Search for the cell housing the specified text and yield its [X, Y] center coordinate. 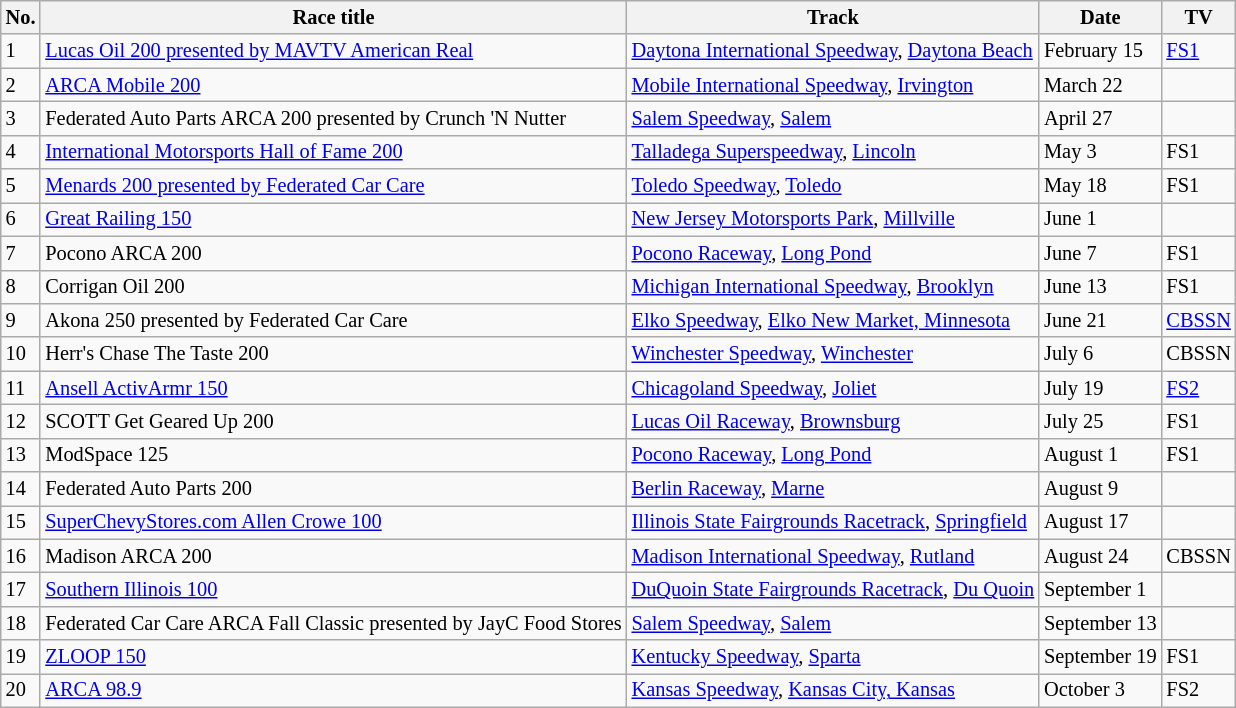
17 [21, 589]
15 [21, 522]
SCOTT Get Geared Up 200 [333, 421]
8 [21, 287]
June 7 [1100, 253]
3 [21, 118]
Corrigan Oil 200 [333, 287]
October 3 [1100, 690]
4 [21, 152]
Lucas Oil Raceway, Brownsburg [833, 421]
ARCA 98.9 [333, 690]
13 [21, 455]
ZLOOP 150 [333, 657]
August 24 [1100, 556]
Federated Auto Parts 200 [333, 489]
Elko Speedway, Elko New Market, Minnesota [833, 320]
6 [21, 219]
Date [1100, 17]
June 21 [1100, 320]
2 [21, 85]
16 [21, 556]
Race title [333, 17]
September 13 [1100, 623]
Herr's Chase The Taste 200 [333, 354]
Chicagoland Speedway, Joliet [833, 388]
Federated Car Care ARCA Fall Classic presented by JayC Food Stores [333, 623]
18 [21, 623]
March 22 [1100, 85]
September 1 [1100, 589]
Track [833, 17]
April 27 [1100, 118]
September 19 [1100, 657]
August 9 [1100, 489]
ModSpace 125 [333, 455]
9 [21, 320]
May 3 [1100, 152]
July 25 [1100, 421]
Kentucky Speedway, Sparta [833, 657]
Madison ARCA 200 [333, 556]
14 [21, 489]
Great Railing 150 [333, 219]
July 19 [1100, 388]
10 [21, 354]
June 13 [1100, 287]
Menards 200 presented by Federated Car Care [333, 186]
SuperChevyStores.com Allen Crowe 100 [333, 522]
ARCA Mobile 200 [333, 85]
New Jersey Motorsports Park, Millville [833, 219]
Talladega Superspeedway, Lincoln [833, 152]
Winchester Speedway, Winchester [833, 354]
11 [21, 388]
August 17 [1100, 522]
7 [21, 253]
DuQuoin State Fairgrounds Racetrack, Du Quoin [833, 589]
12 [21, 421]
Berlin Raceway, Marne [833, 489]
Ansell ActivArmr 150 [333, 388]
Madison International Speedway, Rutland [833, 556]
Illinois State Fairgrounds Racetrack, Springfield [833, 522]
Michigan International Speedway, Brooklyn [833, 287]
Daytona International Speedway, Daytona Beach [833, 51]
May 18 [1100, 186]
International Motorsports Hall of Fame 200 [333, 152]
August 1 [1100, 455]
June 1 [1100, 219]
July 6 [1100, 354]
Toledo Speedway, Toledo [833, 186]
5 [21, 186]
Lucas Oil 200 presented by MAVTV American Real [333, 51]
February 15 [1100, 51]
Akona 250 presented by Federated Car Care [333, 320]
Federated Auto Parts ARCA 200 presented by Crunch 'N Nutter [333, 118]
Pocono ARCA 200 [333, 253]
Southern Illinois 100 [333, 589]
20 [21, 690]
No. [21, 17]
19 [21, 657]
1 [21, 51]
Kansas Speedway, Kansas City, Kansas [833, 690]
TV [1198, 17]
Mobile International Speedway, Irvington [833, 85]
